Extract the [X, Y] coordinate from the center of the cell holding the provided text.  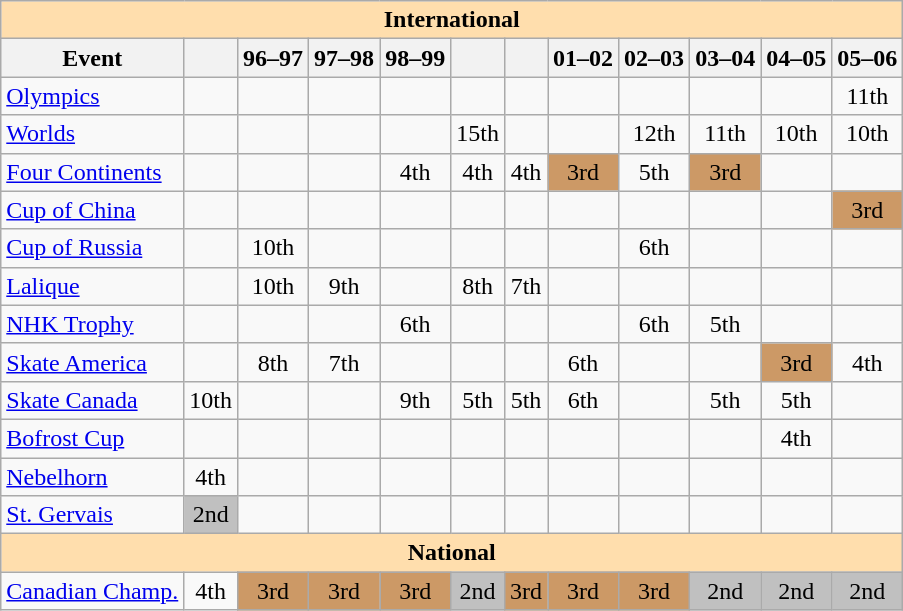
05–06 [868, 58]
Cup of China [92, 210]
96–97 [274, 58]
Olympics [92, 96]
Bofrost Cup [92, 438]
Skate Canada [92, 400]
97–98 [344, 58]
National [452, 553]
Event [92, 58]
12th [654, 134]
Nebelhorn [92, 477]
St. Gervais [92, 515]
International [452, 20]
03–04 [726, 58]
NHK Trophy [92, 324]
01–02 [584, 58]
Lalique [92, 286]
98–99 [416, 58]
02–03 [654, 58]
Cup of Russia [92, 248]
Skate America [92, 362]
Canadian Champ. [92, 591]
Four Continents [92, 172]
Worlds [92, 134]
04–05 [796, 58]
15th [478, 134]
